Provide the [X, Y] coordinate of the cell's center where the given text is located.  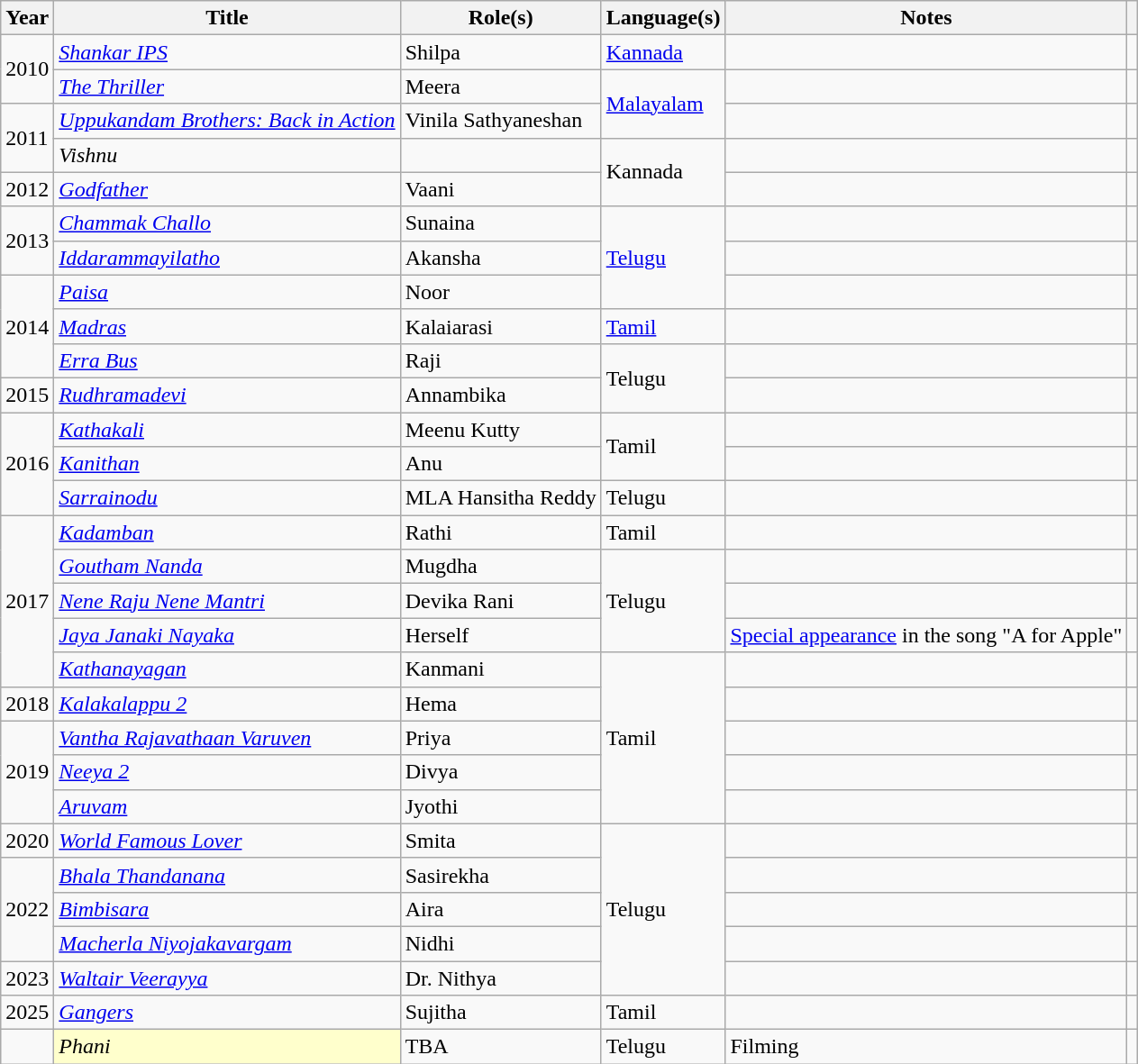
Annambika [501, 395]
Jyothi [501, 806]
Madras [227, 326]
Vantha Rajavathaan Varuven [227, 738]
2025 [27, 1013]
Aira [501, 909]
Notes [926, 18]
Jaya Janaki Nayaka [227, 635]
Nidhi [501, 943]
Dr. Nithya [501, 978]
Kalakalappu 2 [227, 704]
Hema [501, 704]
Erra Bus [227, 360]
Macherla Niyojakavargam [227, 943]
2011 [27, 138]
Language(s) [663, 18]
Sarrainodu [227, 498]
Neeya 2 [227, 772]
World Famous Lover [227, 841]
Rathi [501, 532]
2012 [27, 189]
Kadamban [227, 532]
2015 [27, 395]
2013 [27, 241]
2010 [27, 69]
Bhala Thandanana [227, 875]
2022 [27, 909]
2014 [27, 326]
Meera [501, 86]
Role(s) [501, 18]
2018 [27, 704]
Sujitha [501, 1013]
Paisa [227, 292]
2019 [27, 772]
Kathanayagan [227, 669]
Goutham Nanda [227, 567]
Special appearance in the song "A for Apple" [926, 635]
Vaani [501, 189]
Raji [501, 360]
Kalaiarasi [501, 326]
Bimbisara [227, 909]
Anu [501, 464]
Shankar IPS [227, 52]
Kanmani [501, 669]
Malayalam [663, 104]
Herself [501, 635]
Noor [501, 292]
Meenu Kutty [501, 430]
Kanithan [227, 464]
Nene Raju Nene Mantri [227, 601]
2017 [27, 601]
Vishnu [227, 155]
Devika Rani [501, 601]
Phani [227, 1047]
Mugdha [501, 567]
Divya [501, 772]
2023 [27, 978]
Gangers [227, 1013]
MLA Hansitha Reddy [501, 498]
Aruvam [227, 806]
Chammak Challo [227, 223]
2016 [27, 464]
Priya [501, 738]
Sunaina [501, 223]
Vinila Sathyaneshan [501, 121]
Shilpa [501, 52]
Year [27, 18]
Filming [926, 1047]
Godfather [227, 189]
The Thriller [227, 86]
2020 [27, 841]
Kathakali [227, 430]
Iddarammayilatho [227, 258]
Rudhramadevi [227, 395]
Uppukandam Brothers: Back in Action [227, 121]
TBA [501, 1047]
Waltair Veerayya [227, 978]
Sasirekha [501, 875]
Smita [501, 841]
Title [227, 18]
Akansha [501, 258]
